For the text-containing cell, return its midpoint in [x, y] coordinate format. 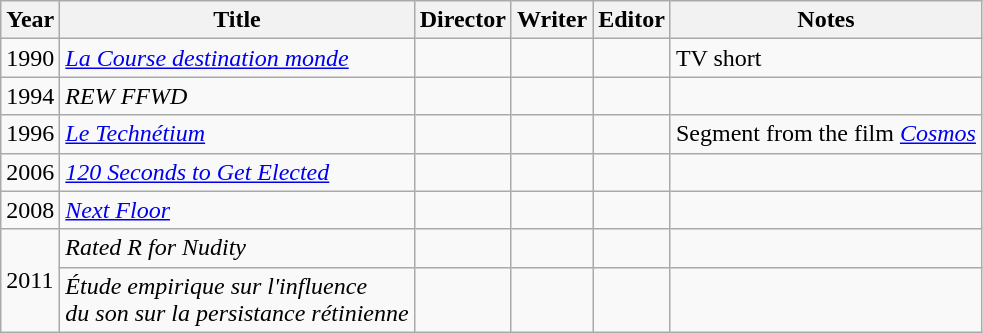
Next Floor [237, 210]
Segment from the film Cosmos [826, 134]
1994 [30, 96]
La Course destination monde [237, 58]
Rated R for Nudity [237, 248]
Editor [632, 20]
REW FFWD [237, 96]
Writer [552, 20]
2006 [30, 172]
Year [30, 20]
Director [462, 20]
1990 [30, 58]
2011 [30, 280]
2008 [30, 210]
Le Technétium [237, 134]
TV short [826, 58]
Notes [826, 20]
Title [237, 20]
1996 [30, 134]
Étude empirique sur l'influencedu son sur la persistance rétinienne [237, 300]
120 Seconds to Get Elected [237, 172]
